Detect which cell encompasses the target text, then output its [X, Y] center coordinate. 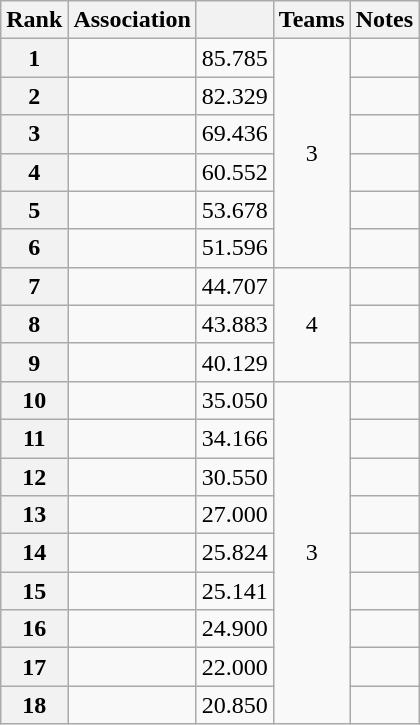
44.707 [234, 286]
10 [34, 400]
25.824 [234, 553]
20.850 [234, 705]
11 [34, 438]
17 [34, 667]
6 [34, 248]
9 [34, 362]
18 [34, 705]
5 [34, 210]
13 [34, 515]
27.000 [234, 515]
8 [34, 324]
Teams [312, 20]
2 [34, 96]
85.785 [234, 58]
Association [132, 20]
22.000 [234, 667]
Notes [384, 20]
51.596 [234, 248]
25.141 [234, 591]
35.050 [234, 400]
Rank [34, 20]
82.329 [234, 96]
15 [34, 591]
60.552 [234, 172]
1 [34, 58]
24.900 [234, 629]
14 [34, 553]
34.166 [234, 438]
69.436 [234, 134]
30.550 [234, 477]
7 [34, 286]
12 [34, 477]
53.678 [234, 210]
40.129 [234, 362]
16 [34, 629]
43.883 [234, 324]
